Identify which cell holds the provided text, then report its (X, Y) central coordinate. 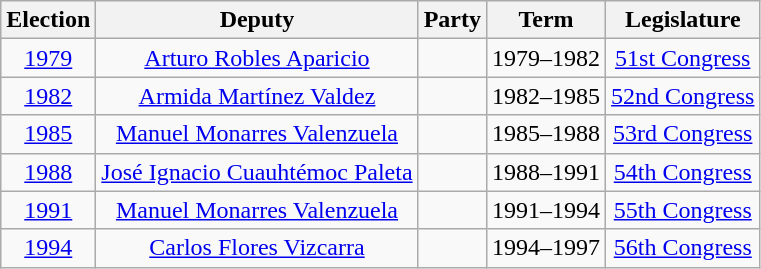
53rd Congress (683, 134)
51st Congress (683, 58)
52nd Congress (683, 96)
Term (546, 20)
Carlos Flores Vizcarra (257, 248)
54th Congress (683, 172)
Deputy (257, 20)
1991 (48, 210)
1982–1985 (546, 96)
Armida Martínez Valdez (257, 96)
1988–1991 (546, 172)
Party (452, 20)
56th Congress (683, 248)
Arturo Robles Aparicio (257, 58)
Legislature (683, 20)
1985 (48, 134)
55th Congress (683, 210)
1979–1982 (546, 58)
1979 (48, 58)
1982 (48, 96)
1988 (48, 172)
José Ignacio Cuauhtémoc Paleta (257, 172)
1994–1997 (546, 248)
Election (48, 20)
1991–1994 (546, 210)
1985–1988 (546, 134)
1994 (48, 248)
